Locate the cell with the specified text and output its (x, y) center coordinate. 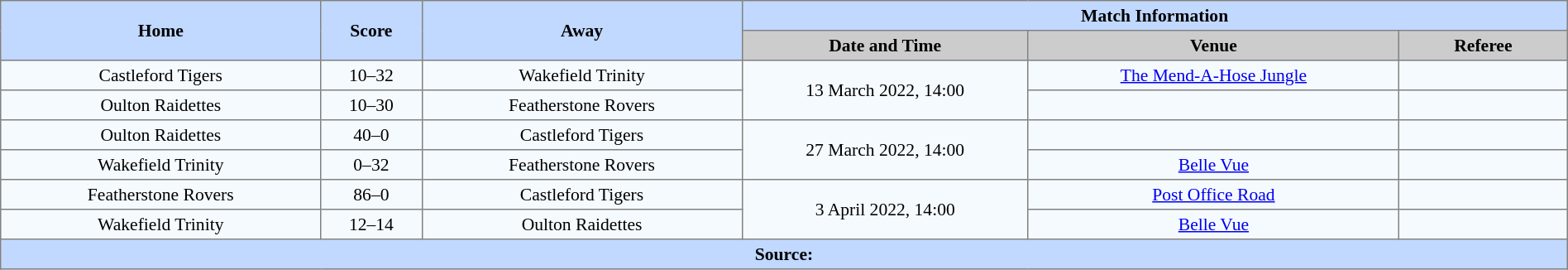
Referee (1483, 46)
Post Office Road (1213, 195)
40–0 (371, 135)
Match Information (1154, 16)
86–0 (371, 195)
12–14 (371, 224)
10–30 (371, 105)
10–32 (371, 75)
3 April 2022, 14:00 (885, 210)
Away (582, 31)
13 March 2022, 14:00 (885, 90)
0–32 (371, 165)
Date and Time (885, 46)
Venue (1213, 46)
27 March 2022, 14:00 (885, 150)
Score (371, 31)
Source: (784, 254)
The Mend-A-Hose Jungle (1213, 75)
Home (160, 31)
